Output the [X, Y] coordinate of the center of the cell containing the given text.  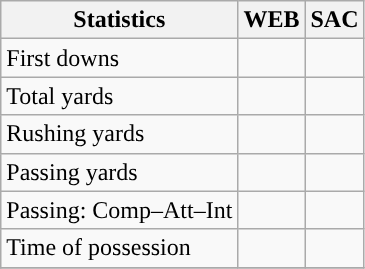
Time of possession [120, 248]
SAC [334, 20]
WEB [272, 20]
First downs [120, 58]
Statistics [120, 20]
Passing: Comp–Att–Int [120, 210]
Passing yards [120, 172]
Total yards [120, 96]
Rushing yards [120, 134]
